For the text-containing cell, return its midpoint in [x, y] coordinate format. 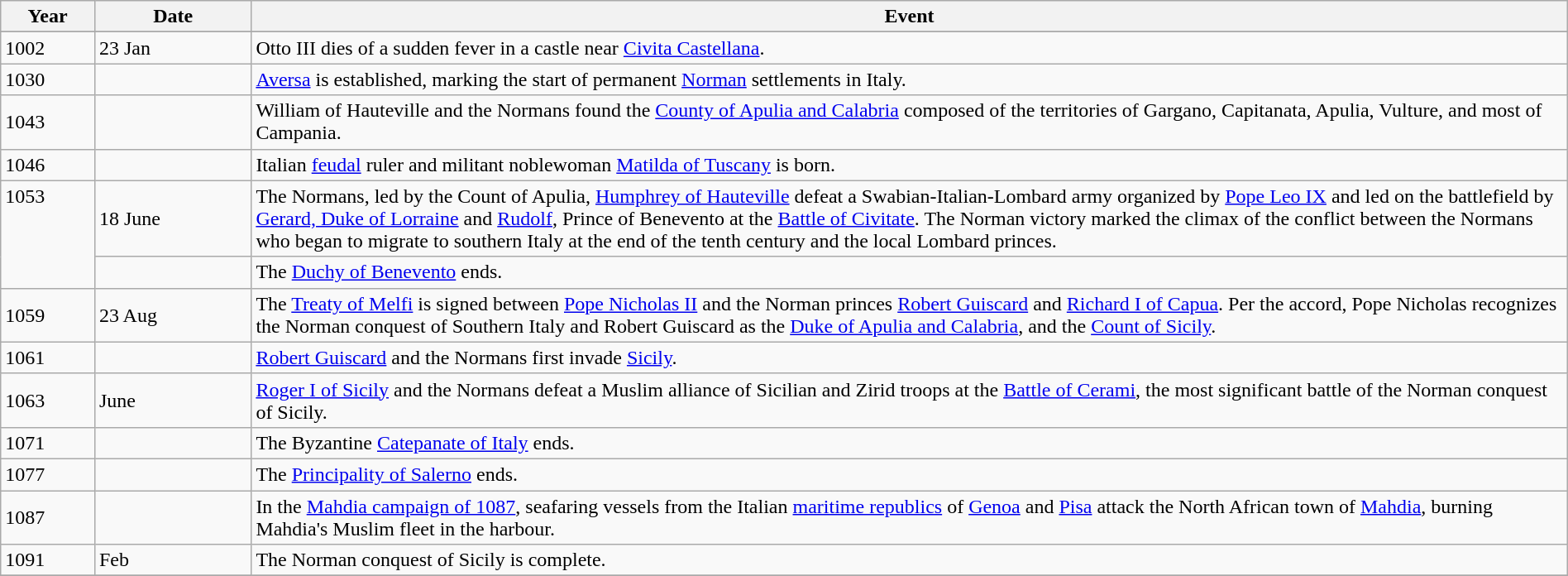
1091 [48, 560]
Event [910, 17]
1046 [48, 165]
Otto III dies of a sudden fever in a castle near Civita Castellana. [910, 48]
Year [48, 17]
23 Jan [172, 48]
The Norman conquest of Sicily is complete. [910, 560]
1077 [48, 474]
The Byzantine Catepanate of Italy ends. [910, 443]
18 June [172, 218]
1059 [48, 314]
Feb [172, 560]
1043 [48, 122]
1061 [48, 358]
1087 [48, 516]
Italian feudal ruler and militant noblewoman Matilda of Tuscany is born. [910, 165]
Robert Guiscard and the Normans first invade Sicily. [910, 358]
1053 [48, 234]
Date [172, 17]
June [172, 401]
23 Aug [172, 314]
The Duchy of Benevento ends. [910, 272]
1063 [48, 401]
The Principality of Salerno ends. [910, 474]
1030 [48, 79]
Aversa is established, marking the start of permanent Norman settlements in Italy. [910, 79]
1002 [48, 48]
1071 [48, 443]
